Find where the given text appears and provide that cell's center as (x, y) coordinate. 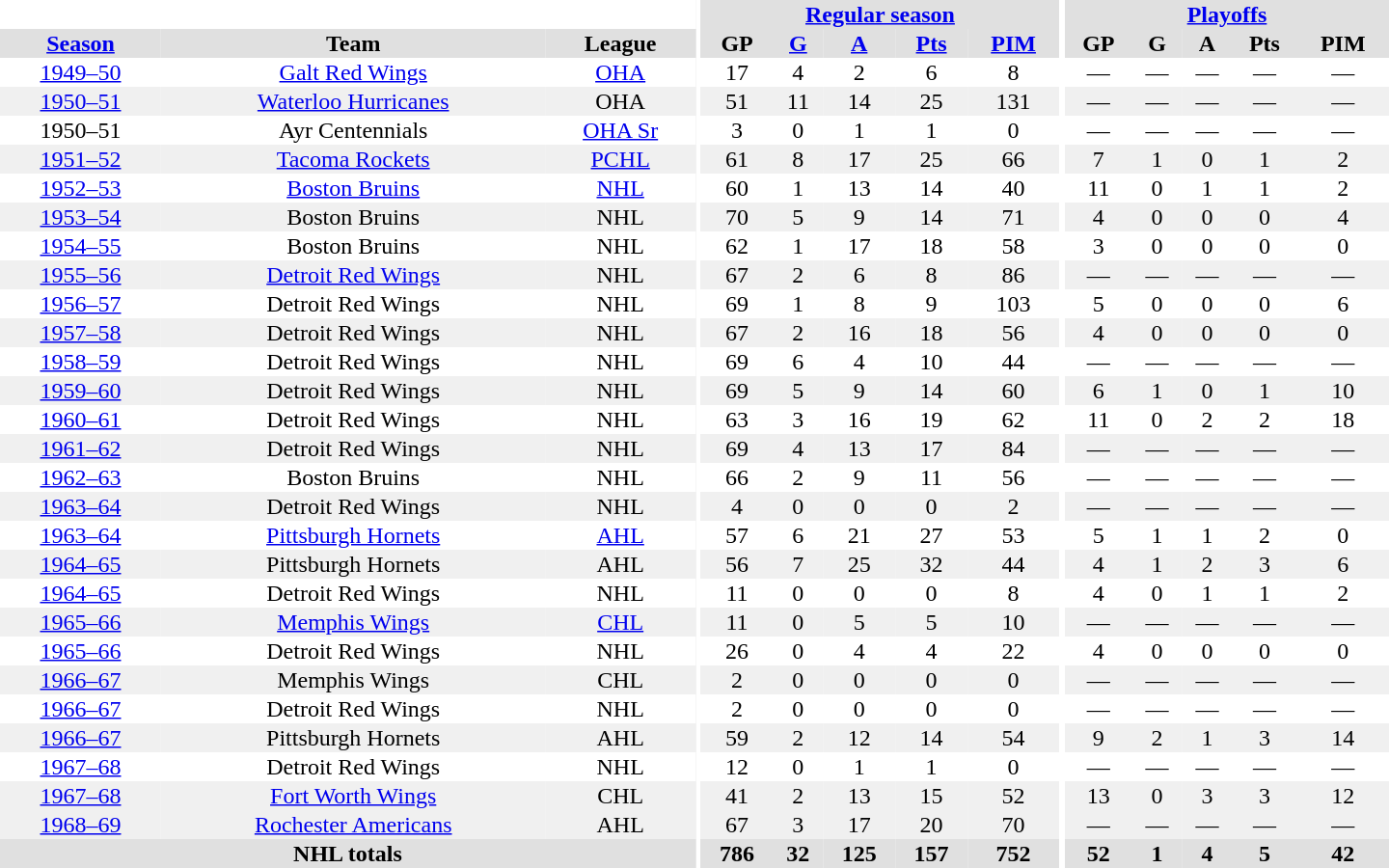
1959–60 (81, 391)
19 (932, 420)
1954–55 (81, 246)
Galt Red Wings (353, 72)
71 (1013, 217)
84 (1013, 448)
1958–59 (81, 362)
1957–58 (81, 333)
Regular season (881, 14)
752 (1013, 854)
PCHL (619, 159)
1953–54 (81, 217)
22 (1013, 651)
1961–62 (81, 448)
57 (737, 535)
41 (737, 796)
Playoffs (1227, 14)
1951–52 (81, 159)
58 (1013, 246)
53 (1013, 535)
20 (932, 825)
Team (353, 43)
1955–56 (81, 275)
Waterloo Hurricanes (353, 101)
1956–57 (81, 304)
27 (932, 535)
42 (1343, 854)
Ayr Centennials (353, 130)
51 (737, 101)
1949–50 (81, 72)
15 (932, 796)
Fort Worth Wings (353, 796)
Rochester Americans (353, 825)
26 (737, 651)
1968–69 (81, 825)
54 (1013, 738)
61 (737, 159)
NHL totals (347, 854)
59 (737, 738)
Tacoma Rockets (353, 159)
86 (1013, 275)
103 (1013, 304)
125 (858, 854)
1962–63 (81, 477)
786 (737, 854)
21 (858, 535)
1960–61 (81, 420)
OHA Sr (619, 130)
131 (1013, 101)
Season (81, 43)
40 (1013, 188)
1952–53 (81, 188)
157 (932, 854)
League (619, 43)
63 (737, 420)
